From the cell containing the given text, extract its center point as (X, Y) coordinate. 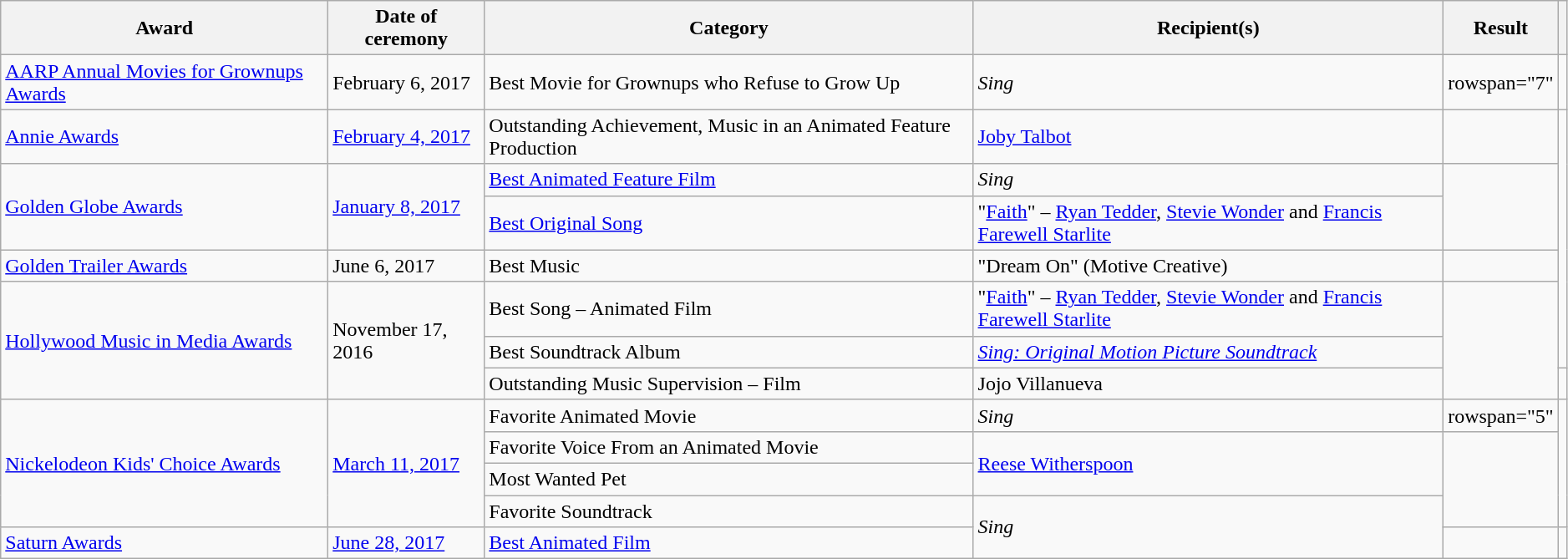
Jojo Villanueva (1208, 384)
Outstanding Music Supervision – Film (728, 384)
June 6, 2017 (406, 266)
November 17, 2016 (406, 341)
Recipient(s) (1208, 28)
Best Music (728, 266)
Annie Awards (165, 137)
Best Song – Animated Film (728, 309)
February 4, 2017 (406, 137)
Reese Witherspoon (1208, 463)
Outstanding Achievement, Music in an Animated Feature Production (728, 137)
March 11, 2017 (406, 463)
Nickelodeon Kids' Choice Awards (165, 463)
Best Original Song (728, 222)
June 28, 2017 (406, 543)
Category (728, 28)
Favorite Soundtrack (728, 511)
Best Soundtrack Album (728, 352)
Best Animated Feature Film (728, 180)
January 8, 2017 (406, 207)
"Dream On" (Motive Creative) (1208, 266)
AARP Annual Movies for Grownups Awards (165, 82)
Saturn Awards (165, 543)
Hollywood Music in Media Awards (165, 341)
Best Movie for Grownups who Refuse to Grow Up (728, 82)
rowspan="5" (1501, 415)
Best Animated Film (728, 543)
Favorite Voice From an Animated Movie (728, 447)
Result (1501, 28)
Sing: Original Motion Picture Soundtrack (1208, 352)
Date of ceremony (406, 28)
Most Wanted Pet (728, 479)
Golden Trailer Awards (165, 266)
Joby Talbot (1208, 137)
rowspan="7" (1501, 82)
Favorite Animated Movie (728, 415)
Award (165, 28)
Golden Globe Awards (165, 207)
February 6, 2017 (406, 82)
